For the text-containing cell, return its midpoint in [x, y] coordinate format. 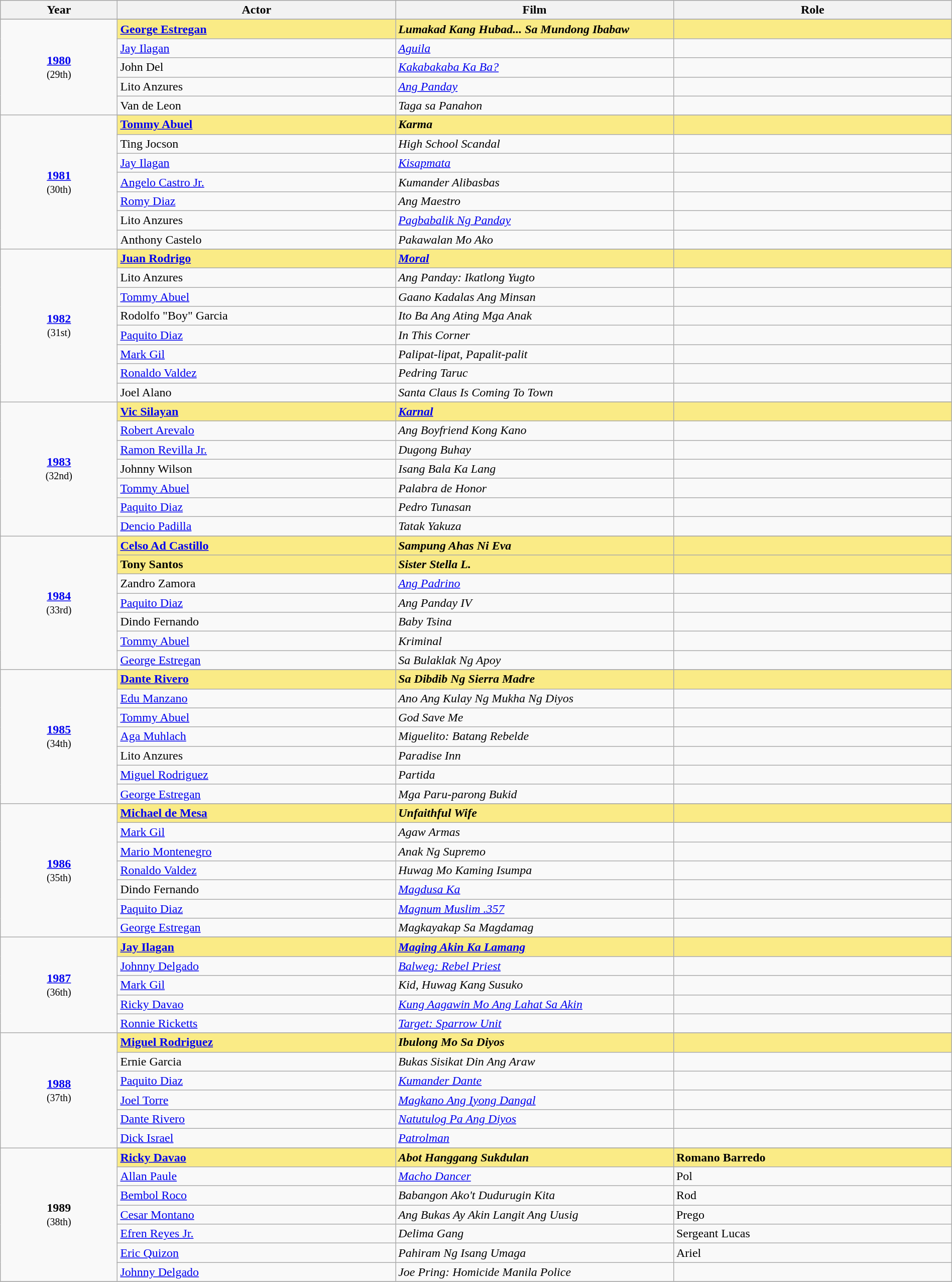
Romano Barredo [812, 1157]
Efren Reyes Jr. [257, 1234]
Aguila [535, 48]
Gaano Kadalas Ang Minsan [535, 297]
Joel Torre [257, 1100]
Agaw Armas [535, 832]
Magdusa Ka [535, 890]
Film [535, 10]
1981(30th) [59, 182]
Mga Paru-parong Bukid [535, 794]
Ting Jocson [257, 144]
Ang Panday [535, 86]
Juan Rodrigo [257, 259]
Ronnie Ricketts [257, 1023]
Joel Alano [257, 392]
Pol [812, 1177]
Kriminal [535, 641]
Pedro Tunasan [535, 507]
Sampung Ahas Ni Eva [535, 545]
Palabra de Honor [535, 488]
Kumander Dante [535, 1081]
Rodolfo "Boy" Garcia [257, 316]
Isang Bala Ka Lang [535, 469]
Moral [535, 259]
Ang Panday IV [535, 603]
Ang Padrino [535, 584]
Year [59, 10]
Ramon Revilla Jr. [257, 450]
1989(38th) [59, 1214]
Pagbabalik Ng Panday [535, 220]
Robert Arevalo [257, 431]
1980(29th) [59, 67]
Ernie Garcia [257, 1061]
Babangon Ako't Dudurugin Kita [535, 1196]
Pahiram Ng Isang Umaga [535, 1253]
Ang Bukas Ay Akin Langit Ang Uusig [535, 1215]
Target: Sparrow Unit [535, 1023]
Bukas Sisikat Din Ang Araw [535, 1061]
Huwag Mo Kaming Isumpa [535, 871]
1987(36th) [59, 985]
Lumakad Kang Hubad... Sa Mundong Ibabaw [535, 29]
1985(34th) [59, 736]
Bembol Roco [257, 1196]
John Del [257, 67]
Kisapmata [535, 163]
Palipat-lipat, Papalit-palit [535, 354]
Baby Tsina [535, 622]
Aga Muhlach [257, 736]
Unfaithful Wife [535, 813]
Miguelito: Batang Rebelde [535, 736]
1982(31st) [59, 326]
Santa Claus Is Coming To Town [535, 392]
Edu Manzano [257, 698]
Cesar Montano [257, 1215]
1983(32nd) [59, 469]
Maging Akin Ka Lamang [535, 947]
Romy Diaz [257, 201]
Allan Paule [257, 1177]
Dick Israel [257, 1138]
Sa Bulaklak Ng Apoy [535, 660]
Zandro Zamora [257, 584]
Pakawalan Mo Ako [535, 240]
In This Corner [535, 335]
1984(33rd) [59, 602]
Sa Dibdib Ng Sierra Madre [535, 679]
Ariel [812, 1253]
Prego [812, 1215]
Ang Maestro [535, 201]
Magnum Muslim .357 [535, 909]
Karma [535, 125]
Ano Ang Kulay Ng Mukha Ng Diyos [535, 698]
Kakabakaba Ka Ba? [535, 67]
Partida [535, 775]
Celso Ad Castillo [257, 545]
1986(35th) [59, 870]
Van de Leon [257, 105]
Delima Gang [535, 1234]
Kumander Alibasbas [535, 182]
Natutulog Pa Ang Diyos [535, 1119]
Ibulong Mo Sa Diyos [535, 1042]
Magkano Ang Iyong Dangal [535, 1100]
Abot Hanggang Sukdulan [535, 1157]
Kid, Huwag Kang Susuko [535, 985]
Patrolman [535, 1138]
Sergeant Lucas [812, 1234]
1988(37th) [59, 1090]
Actor [257, 10]
Magkayakap Sa Magdamag [535, 928]
Karnal [535, 411]
Balweg: Rebel Priest [535, 966]
High School Scandal [535, 144]
Ang Panday: Ikatlong Yugto [535, 278]
Role [812, 10]
Johnny Wilson [257, 469]
Ang Boyfriend Kong Kano [535, 431]
Anak Ng Supremo [535, 851]
Eric Quizon [257, 1253]
Tony Santos [257, 565]
Sister Stella L. [535, 565]
Pedring Taruc [535, 373]
Joe Pring: Homicide Manila Police [535, 1272]
Anthony Castelo [257, 240]
Vic Silayan [257, 411]
Kung Aagawin Mo Ang Lahat Sa Akin [535, 1004]
Michael de Mesa [257, 813]
Mario Montenegro [257, 851]
Rod [812, 1196]
Paradise Inn [535, 756]
Angelo Castro Jr. [257, 182]
Dugong Buhay [535, 450]
God Save Me [535, 717]
Ito Ba Ang Ating Mga Anak [535, 316]
Macho Dancer [535, 1177]
Taga sa Panahon [535, 105]
Dencio Padilla [257, 526]
Tatak Yakuza [535, 526]
